Return the [x, y] coordinate for the center point of the cell that contains the specified text.  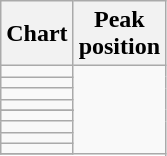
Peakposition [119, 34]
Chart [37, 34]
